Output the [X, Y] coordinate of the center of the cell containing the given text.  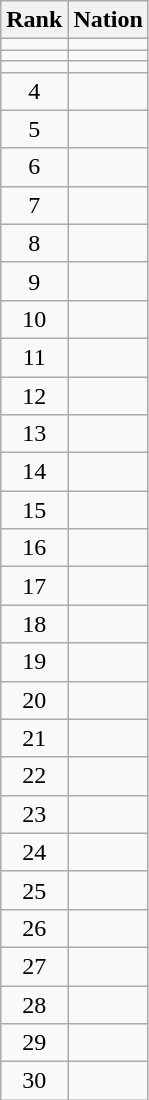
16 [34, 548]
30 [34, 1081]
20 [34, 700]
26 [34, 928]
24 [34, 852]
4 [34, 91]
14 [34, 472]
13 [34, 434]
11 [34, 357]
28 [34, 1005]
Rank [34, 20]
25 [34, 890]
5 [34, 129]
27 [34, 966]
12 [34, 395]
15 [34, 510]
22 [34, 776]
19 [34, 662]
21 [34, 738]
29 [34, 1043]
Nation [108, 20]
17 [34, 586]
23 [34, 814]
6 [34, 167]
9 [34, 281]
10 [34, 319]
18 [34, 624]
7 [34, 205]
8 [34, 243]
